Scan for the cell matching the given text and deliver its (X, Y) coordinate at center. 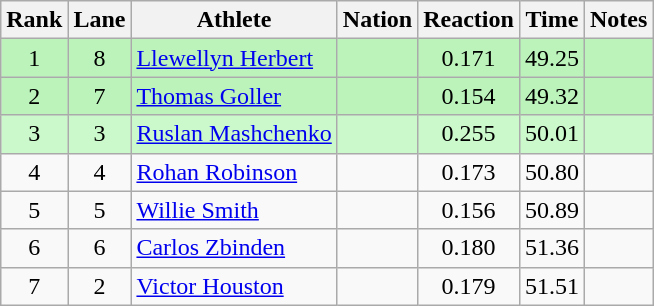
Victor Houston (234, 286)
50.01 (552, 134)
0.255 (469, 134)
Rank (34, 20)
51.36 (552, 248)
0.154 (469, 96)
Llewellyn Herbert (234, 58)
8 (100, 58)
50.89 (552, 210)
0.171 (469, 58)
Ruslan Mashchenko (234, 134)
Carlos Zbinden (234, 248)
Thomas Goller (234, 96)
Notes (618, 20)
0.156 (469, 210)
1 (34, 58)
49.32 (552, 96)
Reaction (469, 20)
Time (552, 20)
51.51 (552, 286)
0.179 (469, 286)
0.180 (469, 248)
49.25 (552, 58)
50.80 (552, 172)
Rohan Robinson (234, 172)
Willie Smith (234, 210)
Athlete (234, 20)
0.173 (469, 172)
Lane (100, 20)
Nation (377, 20)
